Search for the cell housing the specified text and yield its [X, Y] center coordinate. 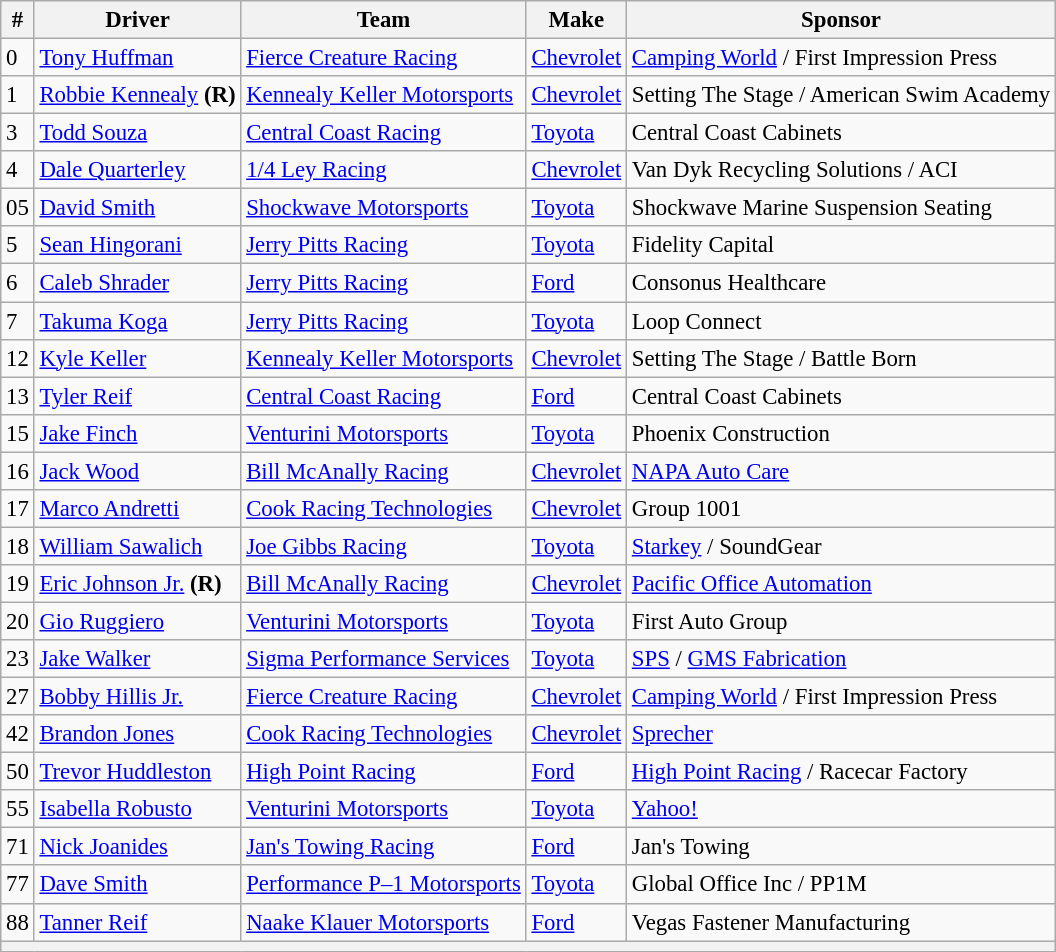
Shockwave Marine Suspension Seating [842, 208]
# [18, 20]
20 [18, 621]
4 [18, 170]
Setting The Stage / American Swim Academy [842, 95]
Global Office Inc / PP1M [842, 885]
Trevor Huddleston [138, 772]
Driver [138, 20]
Gio Ruggiero [138, 621]
Group 1001 [842, 509]
Jan's Towing [842, 847]
Isabella Robusto [138, 809]
Jake Walker [138, 659]
Make [576, 20]
Vegas Fastener Manufacturing [842, 922]
5 [18, 245]
23 [18, 659]
Starkey / SoundGear [842, 546]
3 [18, 133]
Consonus Healthcare [842, 283]
NAPA Auto Care [842, 471]
Caleb Shrader [138, 283]
05 [18, 208]
First Auto Group [842, 621]
Phoenix Construction [842, 433]
Team [384, 20]
Pacific Office Automation [842, 584]
Sponsor [842, 20]
1/4 Ley Racing [384, 170]
High Point Racing / Racecar Factory [842, 772]
Brandon Jones [138, 734]
19 [18, 584]
55 [18, 809]
Kyle Keller [138, 358]
50 [18, 772]
1 [18, 95]
Setting The Stage / Battle Born [842, 358]
Sigma Performance Services [384, 659]
Joe Gibbs Racing [384, 546]
Todd Souza [138, 133]
16 [18, 471]
Marco Andretti [138, 509]
18 [18, 546]
High Point Racing [384, 772]
Jan's Towing Racing [384, 847]
Dale Quarterley [138, 170]
88 [18, 922]
Loop Connect [842, 321]
17 [18, 509]
6 [18, 283]
Bobby Hillis Jr. [138, 697]
71 [18, 847]
Robbie Kennealy (R) [138, 95]
Naake Klauer Motorsports [384, 922]
Nick Joanides [138, 847]
Dave Smith [138, 885]
William Sawalich [138, 546]
Jake Finch [138, 433]
Jack Wood [138, 471]
27 [18, 697]
Tony Huffman [138, 58]
Tanner Reif [138, 922]
Takuma Koga [138, 321]
7 [18, 321]
77 [18, 885]
Van Dyk Recycling Solutions / ACI [842, 170]
0 [18, 58]
Sean Hingorani [138, 245]
Yahoo! [842, 809]
SPS / GMS Fabrication [842, 659]
Shockwave Motorsports [384, 208]
Tyler Reif [138, 396]
Performance P–1 Motorsports [384, 885]
12 [18, 358]
42 [18, 734]
Sprecher [842, 734]
Eric Johnson Jr. (R) [138, 584]
15 [18, 433]
13 [18, 396]
David Smith [138, 208]
Fidelity Capital [842, 245]
